Find where the given text appears and provide that cell's center as [X, Y] coordinate. 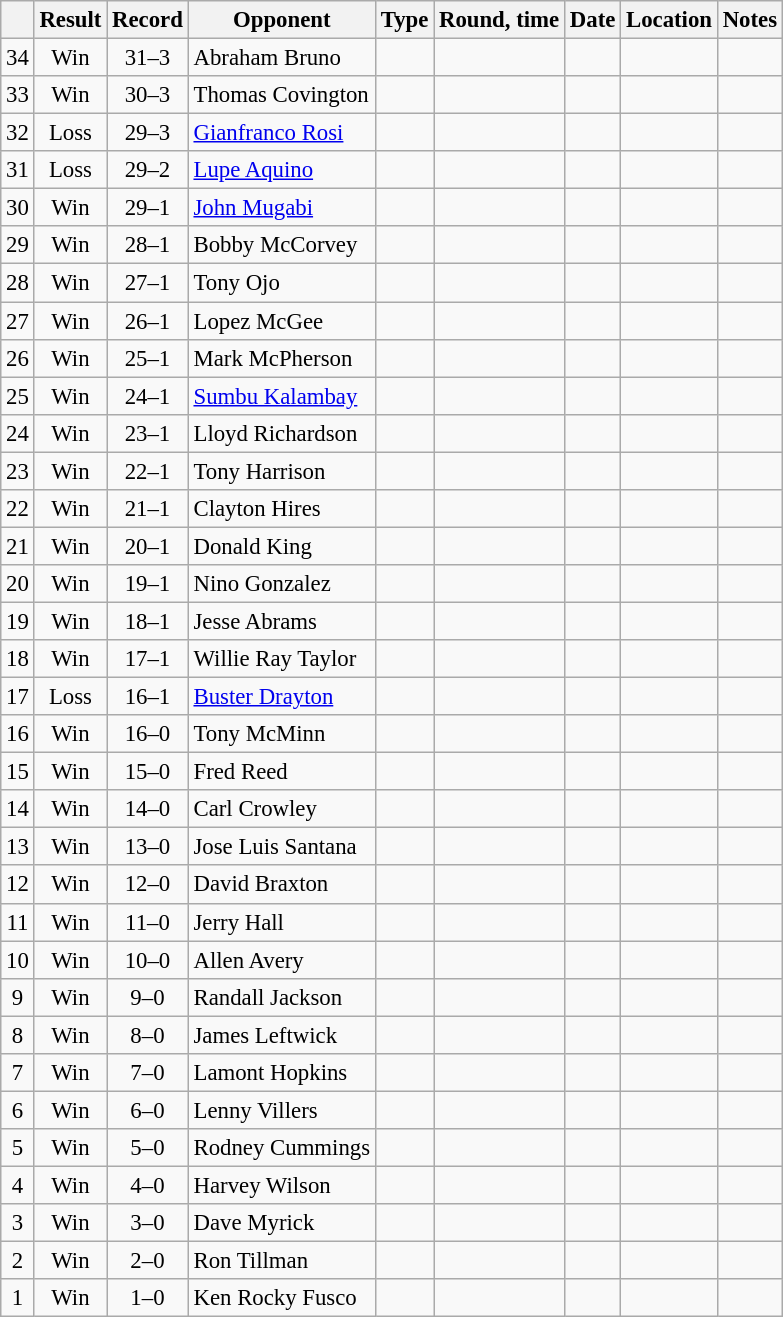
29–2 [148, 170]
9 [18, 997]
19 [18, 621]
Willie Ray Taylor [282, 659]
Carl Crowley [282, 809]
Buster Drayton [282, 697]
Jose Luis Santana [282, 847]
18–1 [148, 621]
Donald King [282, 546]
John Mugabi [282, 208]
Record [148, 20]
24–1 [148, 396]
Mark McPherson [282, 358]
24 [18, 433]
27–1 [148, 283]
Jerry Hall [282, 922]
14–0 [148, 809]
17 [18, 697]
15 [18, 772]
Abraham Bruno [282, 58]
Lamont Hopkins [282, 1073]
Date [592, 20]
34 [18, 58]
30–3 [148, 95]
26 [18, 358]
12–0 [148, 885]
Result [70, 20]
26–1 [148, 321]
31 [18, 170]
Tony McMinn [282, 734]
David Braxton [282, 885]
Bobby McCorvey [282, 245]
30 [18, 208]
23–1 [148, 433]
Opponent [282, 20]
4–0 [148, 1185]
14 [18, 809]
Tony Harrison [282, 471]
16 [18, 734]
James Leftwick [282, 1035]
21 [18, 546]
8 [18, 1035]
Thomas Covington [282, 95]
Lenny Villers [282, 1110]
Jesse Abrams [282, 621]
6 [18, 1110]
17–1 [148, 659]
Type [404, 20]
7 [18, 1073]
27 [18, 321]
18 [18, 659]
12 [18, 885]
Ken Rocky Fusco [282, 1298]
2–0 [148, 1261]
8–0 [148, 1035]
Notes [750, 20]
Gianfranco Rosi [282, 133]
11 [18, 922]
Lupe Aquino [282, 170]
Lloyd Richardson [282, 433]
13–0 [148, 847]
Rodney Cummings [282, 1148]
23 [18, 471]
31–3 [148, 58]
22–1 [148, 471]
Sumbu Kalambay [282, 396]
13 [18, 847]
Randall Jackson [282, 997]
5 [18, 1148]
20 [18, 584]
Allen Avery [282, 960]
4 [18, 1185]
28 [18, 283]
Round, time [500, 20]
25–1 [148, 358]
Fred Reed [282, 772]
1 [18, 1298]
9–0 [148, 997]
6–0 [148, 1110]
1–0 [148, 1298]
Ron Tillman [282, 1261]
Location [670, 20]
Tony Ojo [282, 283]
16–1 [148, 697]
11–0 [148, 922]
3–0 [148, 1223]
Lopez McGee [282, 321]
7–0 [148, 1073]
2 [18, 1261]
32 [18, 133]
16–0 [148, 734]
28–1 [148, 245]
10–0 [148, 960]
21–1 [148, 509]
Nino Gonzalez [282, 584]
15–0 [148, 772]
19–1 [148, 584]
5–0 [148, 1148]
25 [18, 396]
Dave Myrick [282, 1223]
29 [18, 245]
22 [18, 509]
3 [18, 1223]
Harvey Wilson [282, 1185]
29–1 [148, 208]
29–3 [148, 133]
20–1 [148, 546]
33 [18, 95]
10 [18, 960]
Clayton Hires [282, 509]
